Locate the cell with the specified text and output its (X, Y) center coordinate. 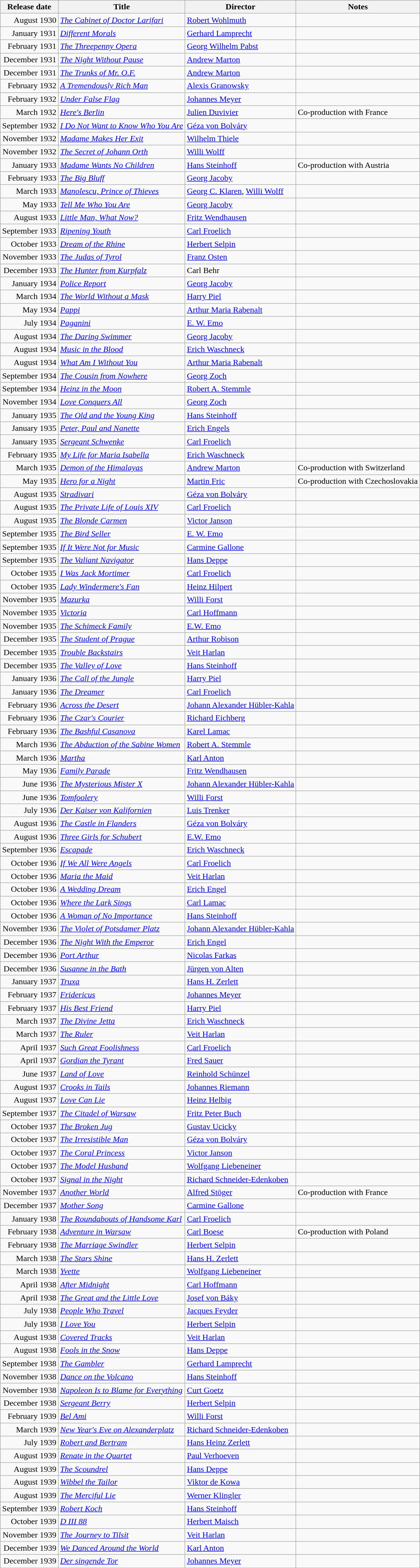
After Midnight (122, 1285)
The Czar's Courier (122, 718)
A Wedding Dream (122, 889)
Richard Eichberg (241, 718)
What Am I Without You (122, 362)
The Night Without Pause (122, 60)
Demon of the Himalayas (122, 468)
November 1936 (29, 929)
Gustav Ucicky (241, 1126)
March 1939 (29, 1430)
Co-production with Austria (358, 165)
The Schimeck Family (122, 626)
The Scoundrel (122, 1469)
August 1930 (29, 20)
Robert Wohlmuth (241, 20)
May 1933 (29, 205)
January 1938 (29, 1218)
Martin Fric (241, 481)
Love Can Lie (122, 1100)
Robert and Bertram (122, 1443)
Across the Desert (122, 705)
Nicolas Farkas (241, 955)
The Model Husband (122, 1166)
November 1934 (29, 402)
Sergeant Schwenke (122, 442)
The Daring Swimmer (122, 336)
Stradivari (122, 494)
New Year's Eve on Alexanderplatz (122, 1430)
Ripening Youth (122, 231)
The Valley of Love (122, 665)
Josef von Báky (241, 1298)
If We All Were Angels (122, 863)
The Divine Jetta (122, 1021)
The Violet of Potsdamer Platz (122, 929)
Co-production with Switzerland (358, 468)
The Marriage Swindler (122, 1245)
Tomfoolery (122, 797)
Arthur Robison (241, 639)
Paul Verhoeven (241, 1456)
Covered Tracks (122, 1337)
Madame Wants No Children (122, 165)
Franz Osten (241, 257)
May 1934 (29, 310)
Manolescu, Prince of Thieves (122, 191)
Carl Behr (241, 270)
Gordian the Tyrant (122, 1061)
January 1931 (29, 33)
Robert Koch (122, 1508)
May 1935 (29, 481)
I Was Jack Mortimer (122, 573)
Family Parade (122, 771)
Notes (358, 7)
December 1933 (29, 270)
If It Were Not for Music (122, 547)
The Night With the Emperor (122, 942)
A Tremendously Rich Man (122, 86)
Alfred Stöger (241, 1192)
The Bird Seller (122, 534)
Der Kaiser von Kalifornien (122, 810)
The Threepenny Opera (122, 46)
Where the Lark Sings (122, 903)
His Best Friend (122, 1008)
The Blonde Carmen (122, 520)
May 1936 (29, 771)
August 1933 (29, 218)
Johannes Riemann (241, 1087)
Victoria (122, 613)
Love Conquers All (122, 402)
July 1934 (29, 323)
Fridericus (122, 995)
Georg Wilhelm Pabst (241, 46)
People Who Travel (122, 1311)
We Danced Around the World (122, 1548)
D III 88 (122, 1522)
Tell Me Who You Are (122, 205)
October 1933 (29, 244)
Heinz in the Moon (122, 389)
Curt Goetz (241, 1390)
The Citadel of Warsaw (122, 1113)
Lady Windermere's Fan (122, 587)
Luis Trenker (241, 810)
Land of Love (122, 1074)
Peter, Paul and Nanette (122, 428)
The Trunks of Mr. O.F. (122, 73)
Three Girls for Schubert (122, 837)
September 1938 (29, 1363)
I Do Not Want to Know Who You Are (122, 125)
The Old and the Young King (122, 415)
I Love You (122, 1324)
Wilhelm Thiele (241, 138)
The Stars Shine (122, 1258)
Truxa (122, 981)
Another World (122, 1192)
Heinz Helbig (241, 1100)
Fools in the Snow (122, 1350)
The Journey to Tilsit (122, 1535)
Co-production with Poland (358, 1232)
Susanne in the Bath (122, 968)
Title (122, 7)
February 1931 (29, 46)
Port Arthur (122, 955)
Different Morals (122, 33)
March 1935 (29, 468)
Heinz Hilpert (241, 587)
The Bashful Casanova (122, 731)
Co-production with Czechoslovakia (358, 481)
January 1933 (29, 165)
March 1932 (29, 112)
Herbert Maisch (241, 1522)
Carl Boese (241, 1232)
The Irresistible Man (122, 1140)
Dream of the Rhine (122, 244)
The Castle in Flanders (122, 824)
Pappi (122, 310)
Paganini (122, 323)
July 1939 (29, 1443)
Release date (29, 7)
November 1937 (29, 1192)
The Mysterious Mister X (122, 784)
The Big Bluff (122, 178)
Adventure in Warsaw (122, 1232)
The Cabinet of Doctor Larifari (122, 20)
Hero for a Night (122, 481)
The World Without a Mask (122, 297)
February 1935 (29, 455)
September 1932 (29, 125)
The Valiant Navigator (122, 560)
Director (241, 7)
Madame Makes Her Exit (122, 138)
March 1934 (29, 297)
June 1937 (29, 1074)
Trouble Backstairs (122, 652)
March 1933 (29, 191)
The Dreamer (122, 692)
The Great and the Little Love (122, 1298)
The Broken Jug (122, 1126)
The Roundabouts of Handsome Karl (122, 1218)
Under False Flag (122, 99)
January 1937 (29, 981)
The Gambler (122, 1363)
December 1938 (29, 1403)
October 1939 (29, 1522)
September 1937 (29, 1113)
Hans Heinz Zerlett (241, 1443)
February 1939 (29, 1416)
Reinhold Schünzel (241, 1074)
September 1936 (29, 850)
Martha (122, 758)
July 1936 (29, 810)
My Life for Maria Isabella (122, 455)
Erich Engels (241, 428)
Such Great Foolishness (122, 1048)
Carl Lamac (241, 903)
Julien Duvivier (241, 112)
January 1934 (29, 283)
Mazurka (122, 600)
The Student of Prague (122, 639)
The Private Life of Louis XIV (122, 507)
Viktor de Kowa (241, 1482)
Alexis Granowsky (241, 86)
Der singende Tor (122, 1561)
The Merciful Lie (122, 1495)
Dance on the Volcano (122, 1377)
Police Report (122, 283)
Werner Klingler (241, 1495)
Maria the Maid (122, 876)
Jürgen von Alten (241, 968)
The Secret of Johann Orth (122, 152)
Georg C. Klaren, Willi Wolff (241, 191)
Bel Ami (122, 1416)
Fred Sauer (241, 1061)
Yvette (122, 1271)
A Woman of No Importance (122, 916)
The Call of the Jungle (122, 679)
Mother Song (122, 1205)
Willi Wolff (241, 152)
The Cousin from Nowhere (122, 375)
Karel Lamac (241, 731)
December 1937 (29, 1205)
Wibbel the Tailor (122, 1482)
The Abduction of the Sabine Women (122, 744)
The Judas of Tyrol (122, 257)
The Ruler (122, 1034)
February 1933 (29, 178)
Fritz Peter Buch (241, 1113)
Little Man, What Now? (122, 218)
November 1939 (29, 1535)
Renate in the Quartet (122, 1456)
November 1933 (29, 257)
Napoleon Is to Blame for Everything (122, 1390)
September 1939 (29, 1508)
Escapade (122, 850)
Sergeant Berry (122, 1403)
Crooks in Tails (122, 1087)
The Coral Princess (122, 1153)
Music in the Blood (122, 349)
Here's Berlin (122, 112)
The Hunter from Kurpfalz (122, 270)
September 1933 (29, 231)
Jacques Feyder (241, 1311)
Signal in the Night (122, 1179)
